Capture the cell that displays the provided text and extract its (x, y) central coordinate. 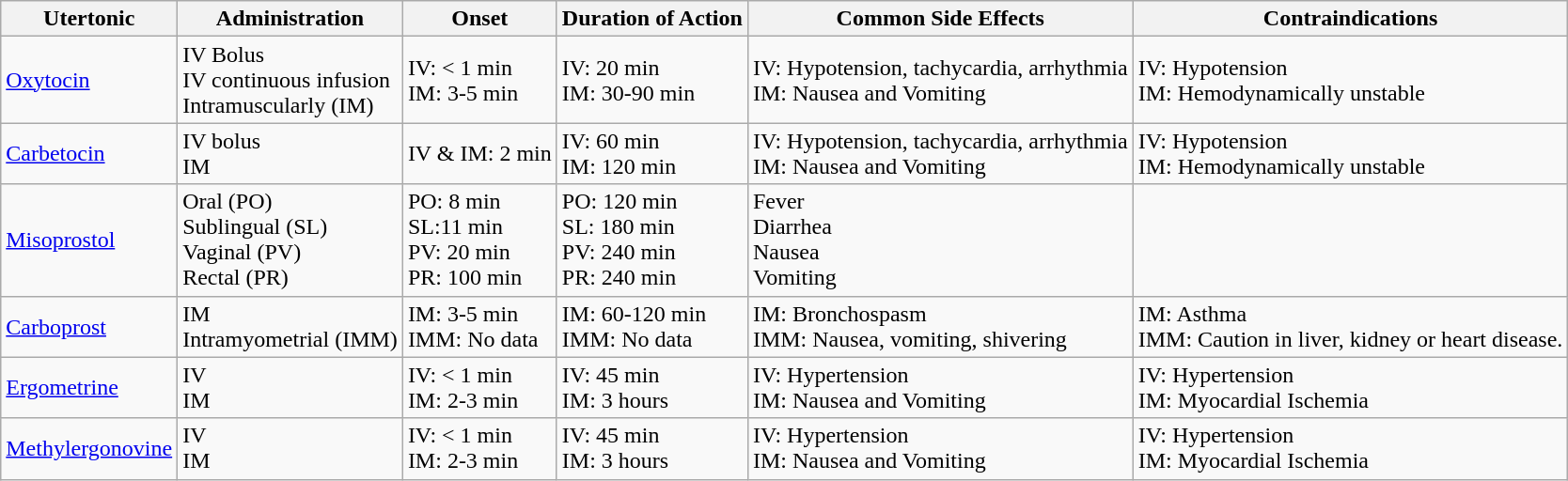
Duration of Action (652, 19)
IV bolusIM (290, 154)
FeverDiarrheaNauseaVomiting (940, 240)
Carboprost (89, 327)
Onset (479, 19)
IV BolusIV continuous infusionIntramuscularly (IM) (290, 80)
PO: 120 minSL: 180 minPV: 240 minPR: 240 min (652, 240)
Administration (290, 19)
Methylergonovine (89, 449)
Oral (PO)Sublingual (SL)Vaginal (PV)Rectal (PR) (290, 240)
IV & IM: 2 min (479, 154)
Contraindications (1350, 19)
IMIntramyometrial (IMM) (290, 327)
IM: AsthmaIMM: Caution in liver, kidney or heart disease. (1350, 327)
IM: 3-5 minIMM: No data (479, 327)
Utertonic (89, 19)
IV: < 1 minIM: 3-5 min (479, 80)
Carbetocin (89, 154)
IM: 60-120 minIMM: No data (652, 327)
Ergometrine (89, 387)
Common Side Effects (940, 19)
Misoprostol (89, 240)
Oxytocin (89, 80)
PO: 8 minSL:11 minPV: 20 minPR: 100 min (479, 240)
IV: 20 minIM: 30-90 min (652, 80)
IV: 60 minIM: 120 min (652, 154)
IM: BronchospasmIMM: Nausea, vomiting, shivering (940, 327)
